Find where the given text appears and provide that cell's center as (x, y) coordinate. 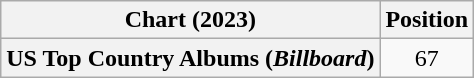
US Top Country Albums (Billboard) (190, 58)
Position (427, 20)
Chart (2023) (190, 20)
67 (427, 58)
